For the text-containing cell, return its midpoint in (x, y) coordinate format. 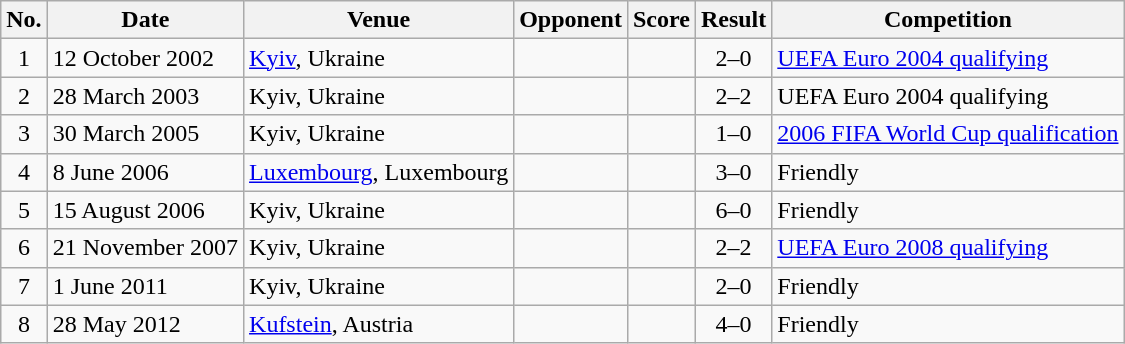
3 (24, 134)
5 (24, 210)
2 (24, 96)
Luxembourg, Luxembourg (379, 172)
Opponent (571, 20)
8 (24, 324)
30 March 2005 (145, 134)
7 (24, 286)
Competition (948, 20)
4 (24, 172)
6–0 (733, 210)
6 (24, 248)
Kufstein, Austria (379, 324)
Date (145, 20)
Venue (379, 20)
Score (661, 20)
4–0 (733, 324)
15 August 2006 (145, 210)
21 November 2007 (145, 248)
28 May 2012 (145, 324)
UEFA Euro 2008 qualifying (948, 248)
8 June 2006 (145, 172)
Result (733, 20)
12 October 2002 (145, 58)
2006 FIFA World Cup qualification (948, 134)
1 (24, 58)
28 March 2003 (145, 96)
1–0 (733, 134)
3–0 (733, 172)
No. (24, 20)
1 June 2011 (145, 286)
